Provide the [x, y] coordinate of the cell's center where the given text is located.  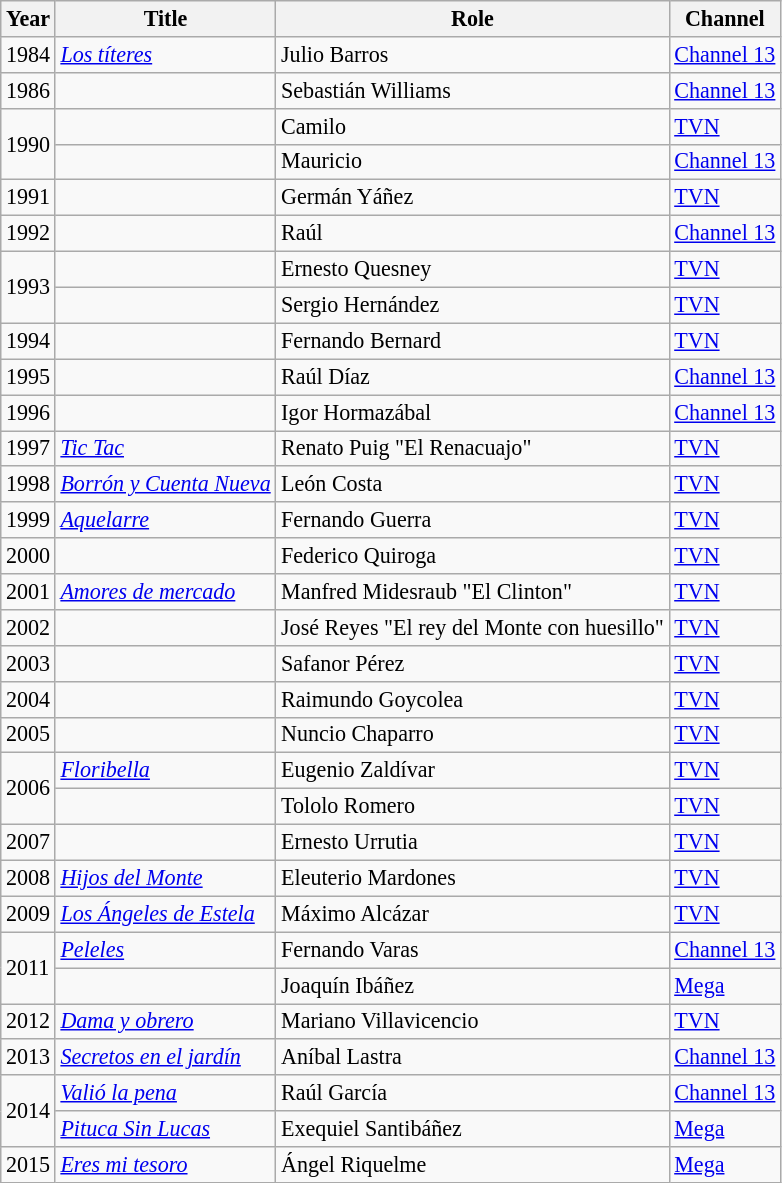
Ernesto Urrutia [472, 842]
1994 [28, 341]
Channel [724, 18]
2015 [28, 1164]
Exequiel Santibáñez [472, 1129]
Sebastián Williams [472, 90]
Valió la pena [166, 1093]
2007 [28, 842]
2004 [28, 699]
Floribella [166, 771]
Borrón y Cuenta Nueva [166, 484]
1990 [28, 144]
1992 [28, 233]
1998 [28, 484]
2012 [28, 1021]
1993 [28, 287]
Los títeres [166, 54]
Mauricio [472, 162]
2009 [28, 914]
2001 [28, 591]
Eugenio Zaldívar [472, 771]
Federico Quiroga [472, 556]
Ernesto Quesney [472, 269]
2005 [28, 735]
1991 [28, 198]
Manfred Midesraub "El Clinton" [472, 591]
Amores de mercado [166, 591]
Raúl [472, 233]
1995 [28, 377]
Raúl García [472, 1093]
Safanor Pérez [472, 663]
Mariano Villavicencio [472, 1021]
Julio Barros [472, 54]
Máximo Alcázar [472, 914]
Joaquín Ibáñez [472, 985]
2008 [28, 878]
2002 [28, 627]
Germán Yáñez [472, 198]
Dama y obrero [166, 1021]
Raúl Díaz [472, 377]
Title [166, 18]
Raimundo Goycolea [472, 699]
Year [28, 18]
Tololo Romero [472, 806]
Eres mi tesoro [166, 1164]
Sergio Hernández [472, 305]
2003 [28, 663]
Fernando Guerra [472, 520]
León Costa [472, 484]
Tic Tac [166, 448]
Igor Hormazábal [472, 412]
Pituca Sin Lucas [166, 1129]
Fernando Bernard [472, 341]
1986 [28, 90]
2013 [28, 1057]
Los Ángeles de Estela [166, 914]
Peleles [166, 950]
1984 [28, 54]
1997 [28, 448]
Secretos en el jardín [166, 1057]
Ángel Riquelme [472, 1164]
José Reyes "El rey del Monte con huesillo" [472, 627]
Aquelarre [166, 520]
Aníbal Lastra [472, 1057]
2014 [28, 1111]
Hijos del Monte [166, 878]
1996 [28, 412]
1999 [28, 520]
Renato Puig "El Renacuajo" [472, 448]
2011 [28, 968]
Role [472, 18]
2006 [28, 789]
2000 [28, 556]
Eleuterio Mardones [472, 878]
Nuncio Chaparro [472, 735]
Fernando Varas [472, 950]
Camilo [472, 126]
